Locate the cell with the specified text and output its (X, Y) center coordinate. 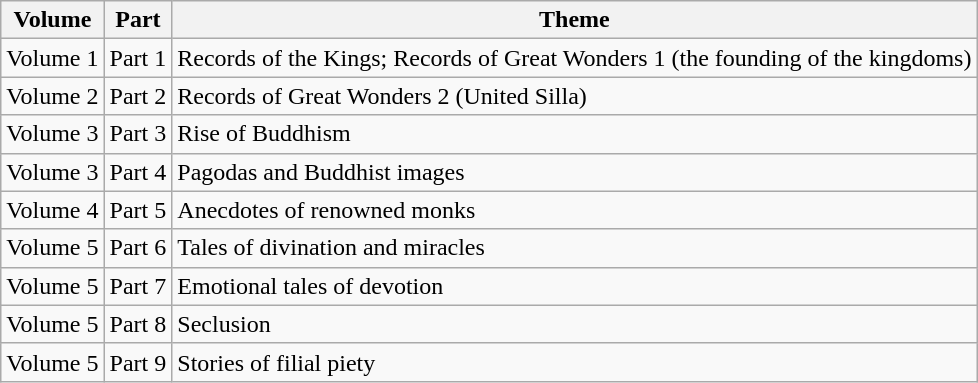
Emotional tales of devotion (574, 286)
Volume 4 (52, 210)
Volume (52, 20)
Part 7 (138, 286)
Part 4 (138, 172)
Part 5 (138, 210)
Seclusion (574, 324)
Pagodas and Buddhist images (574, 172)
Records of the Kings; Records of Great Wonders 1 (the founding of the kingdoms) (574, 58)
Theme (574, 20)
Part 1 (138, 58)
Part (138, 20)
Anecdotes of renowned monks (574, 210)
Part 6 (138, 248)
Stories of filial piety (574, 362)
Tales of divination and miracles (574, 248)
Part 9 (138, 362)
Rise of Buddhism (574, 134)
Part 8 (138, 324)
Volume 1 (52, 58)
Part 2 (138, 96)
Volume 2 (52, 96)
Part 3 (138, 134)
Records of Great Wonders 2 (United Silla) (574, 96)
